Determine the (x, y) coordinate at the center of the cell enclosing the given text.  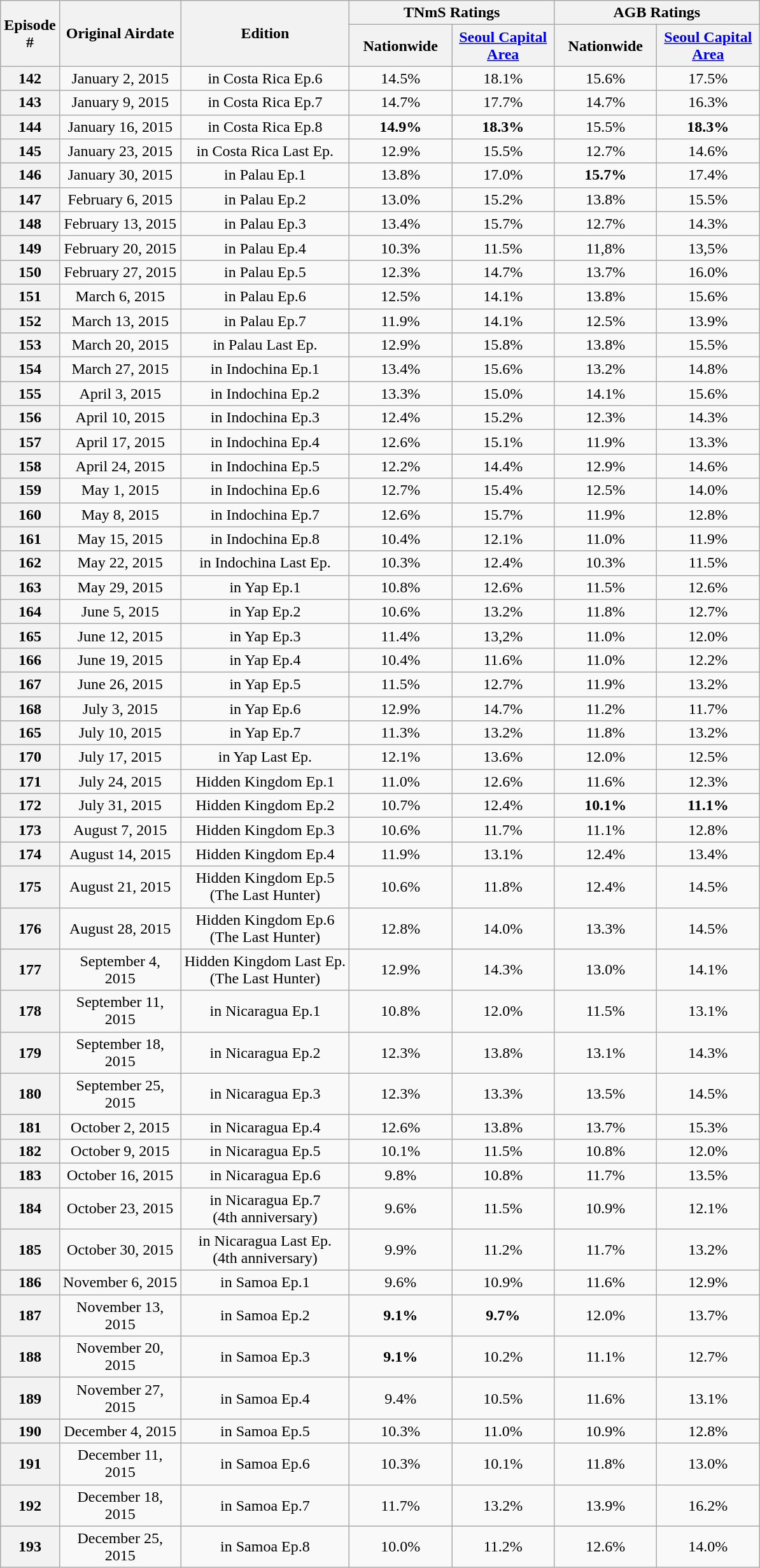
December 11, 2015 (120, 1464)
in Palau Ep.2 (265, 199)
in Nicaragua Ep.3 (265, 1094)
Hidden Kingdom Ep.3 (265, 830)
in Samoa Ep.1 (265, 1283)
February 20, 2015 (120, 248)
174 (30, 854)
17.7% (503, 103)
186 (30, 1283)
180 (30, 1094)
September 25, 2015 (120, 1094)
July 10, 2015 (120, 733)
17.5% (708, 78)
in Nicaragua Ep.6 (265, 1175)
April 17, 2015 (120, 442)
April 10, 2015 (120, 418)
15.1% (503, 442)
October 30, 2015 (120, 1250)
May 22, 2015 (120, 563)
in Costa Rica Ep.8 (265, 127)
16.3% (708, 103)
11,8% (606, 248)
March 6, 2015 (120, 296)
in Yap Ep.2 (265, 611)
Edition (265, 33)
Hidden Kingdom Ep.2 (265, 806)
161 (30, 539)
190 (30, 1431)
in Palau Ep.4 (265, 248)
156 (30, 418)
June 26, 2015 (120, 684)
151 (30, 296)
January 23, 2015 (120, 151)
February 13, 2015 (120, 224)
162 (30, 563)
May 15, 2015 (120, 539)
in Nicaragua Ep.5 (265, 1151)
9.9% (401, 1250)
13,5% (708, 248)
172 (30, 806)
in Samoa Ep.7 (265, 1506)
May 29, 2015 (120, 587)
in Yap Ep.3 (265, 636)
144 (30, 127)
175 (30, 887)
Episode # (30, 33)
in Palau Ep.6 (265, 296)
160 (30, 515)
10.5% (503, 1399)
189 (30, 1399)
15.4% (503, 490)
Hidden Kingdom Last Ep.(The Last Hunter) (265, 969)
157 (30, 442)
185 (30, 1250)
September 18, 2015 (120, 1052)
April 3, 2015 (120, 394)
18.1% (503, 78)
10.0% (401, 1546)
in Samoa Ep.4 (265, 1399)
November 13, 2015 (120, 1316)
17.4% (708, 175)
14.4% (503, 466)
in Nicaragua Ep.2 (265, 1052)
154 (30, 369)
in Yap Ep.6 (265, 709)
148 (30, 224)
June 19, 2015 (120, 660)
July 3, 2015 (120, 709)
173 (30, 830)
in Nicaragua Ep.1 (265, 1011)
in Palau Ep.5 (265, 272)
in Yap Ep.1 (265, 587)
in Yap Ep.5 (265, 684)
December 25, 2015 (120, 1546)
June 12, 2015 (120, 636)
AGB Ratings (657, 13)
November 6, 2015 (120, 1283)
September 11, 2015 (120, 1011)
March 27, 2015 (120, 369)
191 (30, 1464)
152 (30, 320)
November 27, 2015 (120, 1399)
TNmS Ratings (452, 13)
159 (30, 490)
in Samoa Ep.3 (265, 1357)
in Indochina Ep.8 (265, 539)
9.4% (401, 1399)
in Indochina Ep.5 (265, 466)
July 31, 2015 (120, 806)
January 2, 2015 (120, 78)
in Nicaragua Ep.7(4th anniversary) (265, 1208)
183 (30, 1175)
188 (30, 1357)
November 20, 2015 (120, 1357)
in Indochina Ep.6 (265, 490)
9.8% (401, 1175)
168 (30, 709)
July 17, 2015 (120, 757)
in Samoa Ep.2 (265, 1316)
August 14, 2015 (120, 854)
in Palau Ep.3 (265, 224)
September 4, 2015 (120, 969)
March 13, 2015 (120, 320)
October 16, 2015 (120, 1175)
in Palau Ep.7 (265, 320)
August 21, 2015 (120, 887)
in Nicaragua Ep.4 (265, 1127)
158 (30, 466)
10.2% (503, 1357)
in Indochina Ep.4 (265, 442)
149 (30, 248)
Original Airdate (120, 33)
150 (30, 272)
193 (30, 1546)
167 (30, 684)
October 2, 2015 (120, 1127)
in Yap Last Ep. (265, 757)
178 (30, 1011)
in Indochina Ep.3 (265, 418)
Hidden Kingdom Ep.4 (265, 854)
June 5, 2015 (120, 611)
145 (30, 151)
August 28, 2015 (120, 929)
9.7% (503, 1316)
February 6, 2015 (120, 199)
in Samoa Ep.5 (265, 1431)
16.2% (708, 1506)
December 18, 2015 (120, 1506)
Hidden Kingdom Ep.1 (265, 781)
Hidden Kingdom Ep.5(The Last Hunter) (265, 887)
14.8% (708, 369)
14.9% (401, 127)
August 7, 2015 (120, 830)
142 (30, 78)
177 (30, 969)
in Palau Last Ep. (265, 345)
Hidden Kingdom Ep.6(The Last Hunter) (265, 929)
15.3% (708, 1127)
April 24, 2015 (120, 466)
in Samoa Ep.6 (265, 1464)
166 (30, 660)
July 24, 2015 (120, 781)
147 (30, 199)
in Indochina Ep.2 (265, 394)
181 (30, 1127)
146 (30, 175)
January 16, 2015 (120, 127)
October 9, 2015 (120, 1151)
170 (30, 757)
February 27, 2015 (120, 272)
in Nicaragua Last Ep.(4th anniversary) (265, 1250)
in Costa Rica Last Ep. (265, 151)
in Costa Rica Ep.7 (265, 103)
13.6% (503, 757)
in Palau Ep.1 (265, 175)
164 (30, 611)
171 (30, 781)
May 8, 2015 (120, 515)
January 9, 2015 (120, 103)
15.8% (503, 345)
in Yap Ep.7 (265, 733)
December 4, 2015 (120, 1431)
January 30, 2015 (120, 175)
in Indochina Ep.1 (265, 369)
143 (30, 103)
in Costa Rica Ep.6 (265, 78)
176 (30, 929)
182 (30, 1151)
17.0% (503, 175)
163 (30, 587)
May 1, 2015 (120, 490)
10.7% (401, 806)
192 (30, 1506)
153 (30, 345)
in Samoa Ep.8 (265, 1546)
11.4% (401, 636)
16.0% (708, 272)
in Yap Ep.4 (265, 660)
March 20, 2015 (120, 345)
11.3% (401, 733)
in Indochina Last Ep. (265, 563)
179 (30, 1052)
13,2% (503, 636)
15.0% (503, 394)
155 (30, 394)
in Indochina Ep.7 (265, 515)
187 (30, 1316)
184 (30, 1208)
October 23, 2015 (120, 1208)
